Return the [X, Y] coordinate for the center point of the cell that contains the specified text.  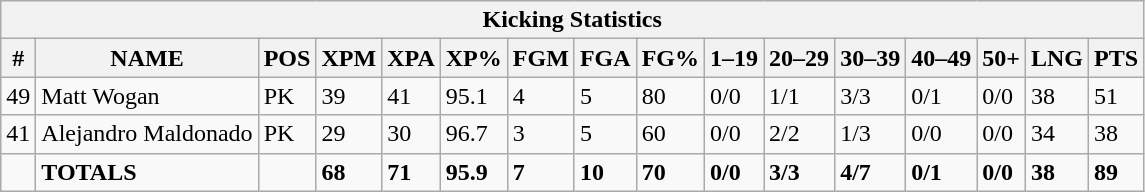
7 [540, 172]
2/2 [800, 134]
FGM [540, 58]
30–39 [870, 58]
NAME [147, 58]
10 [605, 172]
96.7 [474, 134]
POS [287, 58]
40–49 [942, 58]
71 [412, 172]
# [18, 58]
39 [349, 96]
Alejandro Maldonado [147, 134]
70 [670, 172]
1/1 [800, 96]
68 [349, 172]
30 [412, 134]
80 [670, 96]
FGA [605, 58]
34 [1056, 134]
LNG [1056, 58]
4 [540, 96]
60 [670, 134]
89 [1116, 172]
Kicking Statistics [572, 20]
3 [540, 134]
95.9 [474, 172]
50+ [1002, 58]
4/7 [870, 172]
TOTALS [147, 172]
FG% [670, 58]
29 [349, 134]
20–29 [800, 58]
XPM [349, 58]
XPA [412, 58]
1/3 [870, 134]
XP% [474, 58]
Matt Wogan [147, 96]
51 [1116, 96]
95.1 [474, 96]
1–19 [734, 58]
49 [18, 96]
PTS [1116, 58]
